Detect which cell encompasses the target text, then output its (X, Y) center coordinate. 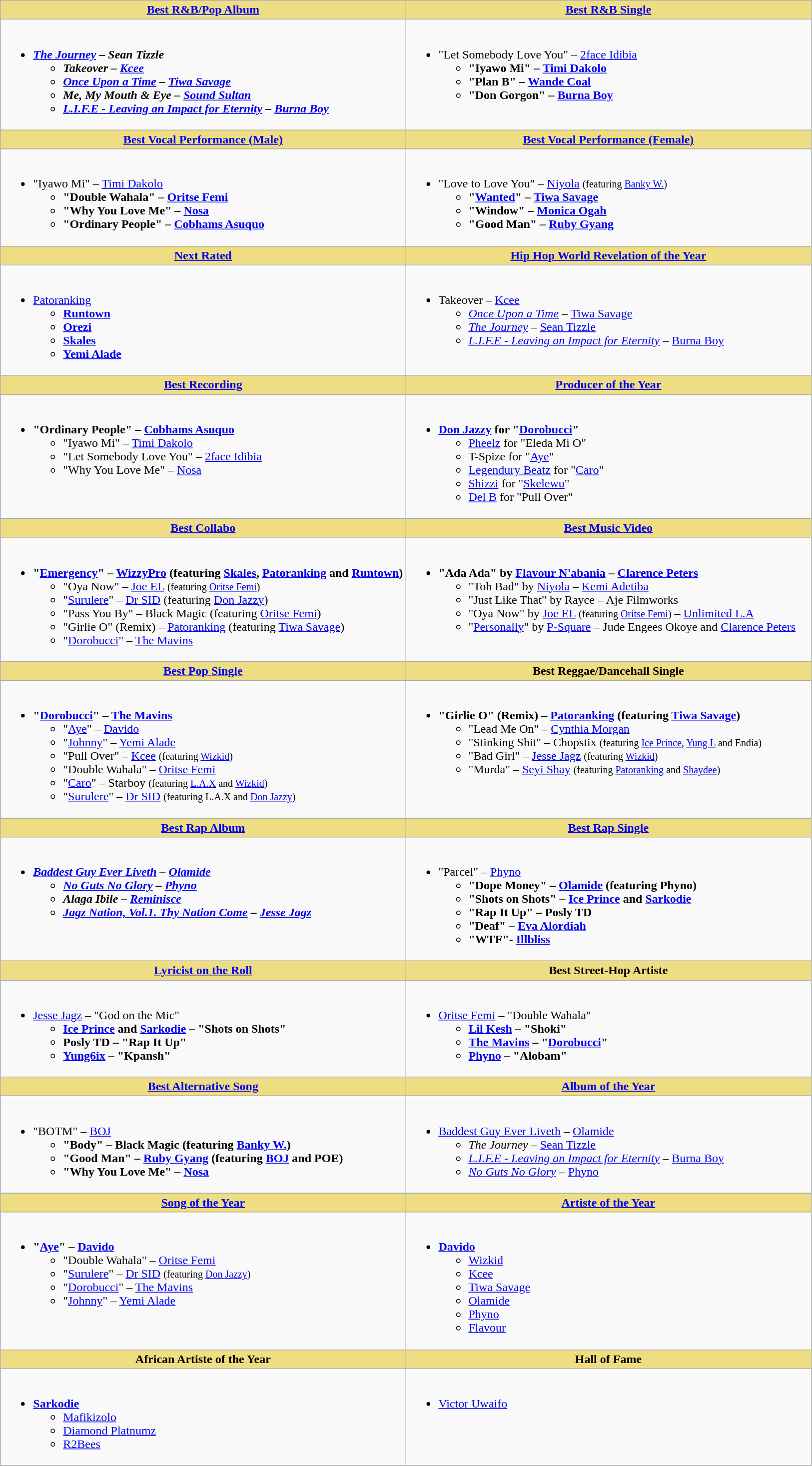
Best Reggae/Dancehall Single (609, 671)
"Love to Love You" – Niyola (featuring Banky W.)"Wanted" – Tiwa Savage"Window" – Monica Ogah"Good Man" – Ruby Gyang (609, 197)
Hall of Fame (609, 1359)
Best Vocal Performance (Male) (203, 139)
Best R&B Single (609, 10)
Album of the Year (609, 1087)
Hip Hop World Revelation of the Year (609, 255)
Best Recording (203, 385)
"Iyawo Mi" – Timi Dakolo"Double Wahala" – Oritse Femi"Why You Love Me" – Nosa"Ordinary People" – Cobhams Asuquo (203, 197)
Lyricist on the Roll (203, 971)
DavidoWizkidKceeTiwa SavageOlamidePhynoFlavour (609, 1281)
Jesse Jagz – "God on the Mic"Ice Prince and Sarkodie – "Shots on Shots"Posly TD – "Rap It Up"Yung6ix – "Kpansh" (203, 1029)
Baddest Guy Ever Liveth – OlamideThe Journey – Sean TizzleL.I.F.E - Leaving an Impact for Eternity – Burna BoyNo Guts No Glory – Phyno (609, 1145)
Next Rated (203, 255)
Best Pop Single (203, 671)
Artiste of the Year (609, 1203)
"Aye" – Davido"Double Wahala" – Oritse Femi"Surulere" – Dr SID (featuring Don Jazzy)"Dorobucci" – The Mavins"Johnny" – Yemi Alade (203, 1281)
Don Jazzy for "Dorobucci"Pheelz for "Eleda Mi O"T-Spize for "Aye"Legendury Beatz for "Caro"Shizzi for "Skelewu"Del B for "Pull Over" (609, 456)
Song of the Year (203, 1203)
Sarkodie Mafikizolo Diamond Platnumz R2Bees (203, 1417)
PatorankingRuntownOreziSkalesYemi Alade (203, 320)
Oritse Femi – "Double Wahala"Lil Kesh – "Shoki"The Mavins – "Dorobucci"Phyno – "Alobam" (609, 1029)
Best R&B/Pop Album (203, 10)
Producer of the Year (609, 385)
"BOTM" – BOJ"Body" – Black Magic (featuring Banky W.)"Good Man" – Ruby Gyang (featuring BOJ and POE)"Why You Love Me" – Nosa (203, 1145)
Best Rap Single (609, 827)
African Artiste of the Year (203, 1359)
Best Collabo (203, 528)
Baddest Guy Ever Liveth – OlamideNo Guts No Glory – PhynoAlaga Ibile – ReminisceJagz Nation, Vol.1. Thy Nation Come – Jesse Jagz (203, 899)
Victor Uwaifo (609, 1417)
Best Rap Album (203, 827)
Best Vocal Performance (Female) (609, 139)
"Ordinary People" – Cobhams Asuquo"Iyawo Mi" – Timi Dakolo"Let Somebody Love You" – 2face Idibia"Why You Love Me" – Nosa (203, 456)
Best Alternative Song (203, 1087)
Best Street-Hop Artiste (609, 971)
"Let Somebody Love You" – 2face Idibia"Iyawo Mi" – Timi Dakolo"Plan B" – Wande Coal"Don Gorgon" – Burna Boy (609, 75)
Takeover – KceeOnce Upon a Time – Tiwa SavageThe Journey – Sean TizzleL.I.F.E - Leaving an Impact for Eternity – Burna Boy (609, 320)
Best Music Video (609, 528)
